Search for the cell housing the specified text and yield its [X, Y] center coordinate. 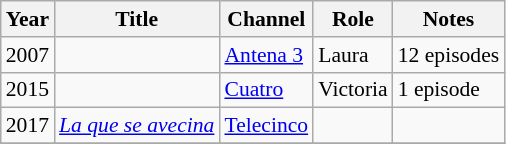
Channel [266, 19]
2017 [28, 126]
Notes [448, 19]
Title [136, 19]
Antena 3 [266, 55]
1 episode [448, 90]
Cuatro [266, 90]
Role [353, 19]
La que se avecina [136, 126]
2007 [28, 55]
12 episodes [448, 55]
Victoria [353, 90]
Laura [353, 55]
Year [28, 19]
2015 [28, 90]
Telecinco [266, 126]
